Output the (x, y) coordinate of the center of the cell containing the given text.  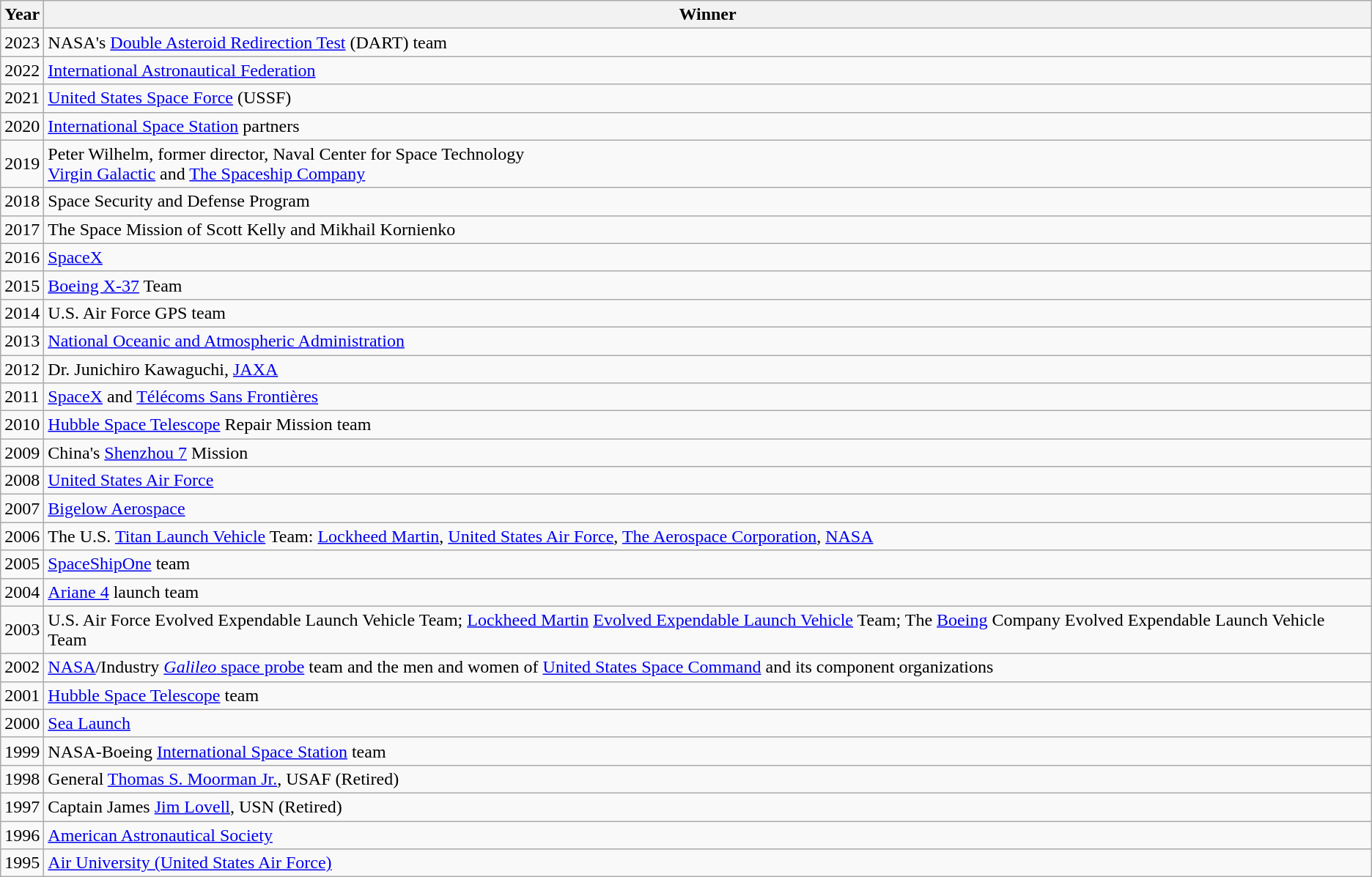
2016 (22, 257)
Hubble Space Telescope Repair Mission team (708, 425)
United States Air Force (708, 481)
Boeing X-37 Team (708, 285)
2003 (22, 630)
2021 (22, 98)
NASA-Boeing International Space Station team (708, 751)
2020 (22, 126)
Sea Launch (708, 723)
1999 (22, 751)
SpaceX and Télécoms Sans Frontières (708, 397)
2001 (22, 695)
2013 (22, 341)
Ariane 4 launch team (708, 592)
2005 (22, 564)
2022 (22, 70)
2007 (22, 508)
2009 (22, 453)
2008 (22, 481)
SpaceX (708, 257)
2012 (22, 369)
2010 (22, 425)
Captain James Jim Lovell, USN (Retired) (708, 807)
2015 (22, 285)
China's Shenzhou 7 Mission (708, 453)
Hubble Space Telescope team (708, 695)
2004 (22, 592)
National Oceanic and Atmospheric Administration (708, 341)
1995 (22, 863)
2000 (22, 723)
Peter Wilhelm, former director, Naval Center for Space TechnologyVirgin Galactic and The Spaceship Company (708, 164)
United States Space Force (USSF) (708, 98)
1996 (22, 835)
Air University (United States Air Force) (708, 863)
2017 (22, 229)
Winner (708, 15)
SpaceShipOne team (708, 564)
U.S. Air Force GPS team (708, 313)
Bigelow Aerospace (708, 508)
The Space Mission of Scott Kelly and Mikhail Kornienko (708, 229)
2019 (22, 164)
Dr. Junichiro Kawaguchi, JAXA (708, 369)
2018 (22, 201)
2011 (22, 397)
1997 (22, 807)
American Astronautical Society (708, 835)
International Astronautical Federation (708, 70)
NASA/Industry Galileo space probe team and the men and women of United States Space Command and its component organizations (708, 667)
2023 (22, 42)
International Space Station partners (708, 126)
Year (22, 15)
2006 (22, 536)
2014 (22, 313)
General Thomas S. Moorman Jr., USAF (Retired) (708, 779)
NASA's Double Asteroid Redirection Test (DART) team (708, 42)
The U.S. Titan Launch Vehicle Team: Lockheed Martin, United States Air Force, The Aerospace Corporation, NASA (708, 536)
2002 (22, 667)
Space Security and Defense Program (708, 201)
1998 (22, 779)
